Output the (X, Y) coordinate of the center of the cell containing the given text.  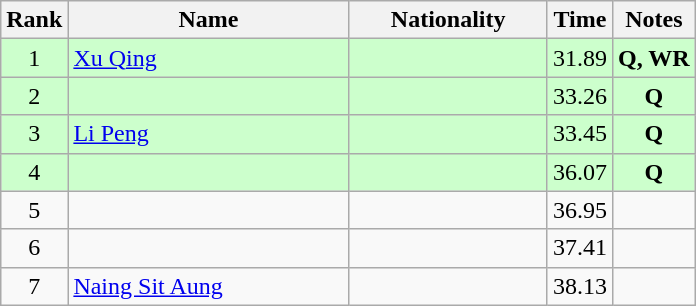
38.13 (580, 286)
Nationality (448, 20)
3 (34, 134)
36.07 (580, 172)
33.45 (580, 134)
36.95 (580, 210)
6 (34, 248)
Naing Sit Aung (208, 286)
Notes (654, 20)
2 (34, 96)
Time (580, 20)
Name (208, 20)
Rank (34, 20)
4 (34, 172)
33.26 (580, 96)
31.89 (580, 58)
7 (34, 286)
37.41 (580, 248)
1 (34, 58)
5 (34, 210)
Xu Qing (208, 58)
Li Peng (208, 134)
Q, WR (654, 58)
